For the text-containing cell, return its midpoint in [x, y] coordinate format. 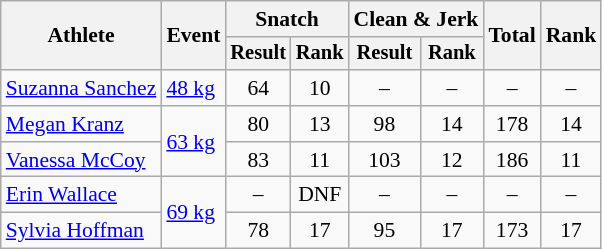
48 kg [193, 88]
Sylvia Hoffman [82, 231]
63 kg [193, 142]
83 [258, 160]
173 [512, 231]
Athlete [82, 36]
13 [320, 124]
64 [258, 88]
DNF [320, 195]
Vanessa McCoy [82, 160]
Event [193, 36]
178 [512, 124]
Snatch [286, 19]
95 [385, 231]
10 [320, 88]
12 [452, 160]
78 [258, 231]
69 kg [193, 212]
Suzanna Sanchez [82, 88]
Erin Wallace [82, 195]
186 [512, 160]
103 [385, 160]
Megan Kranz [82, 124]
Total [512, 36]
98 [385, 124]
80 [258, 124]
Clean & Jerk [416, 19]
